Detect which cell encompasses the target text, then output its (X, Y) center coordinate. 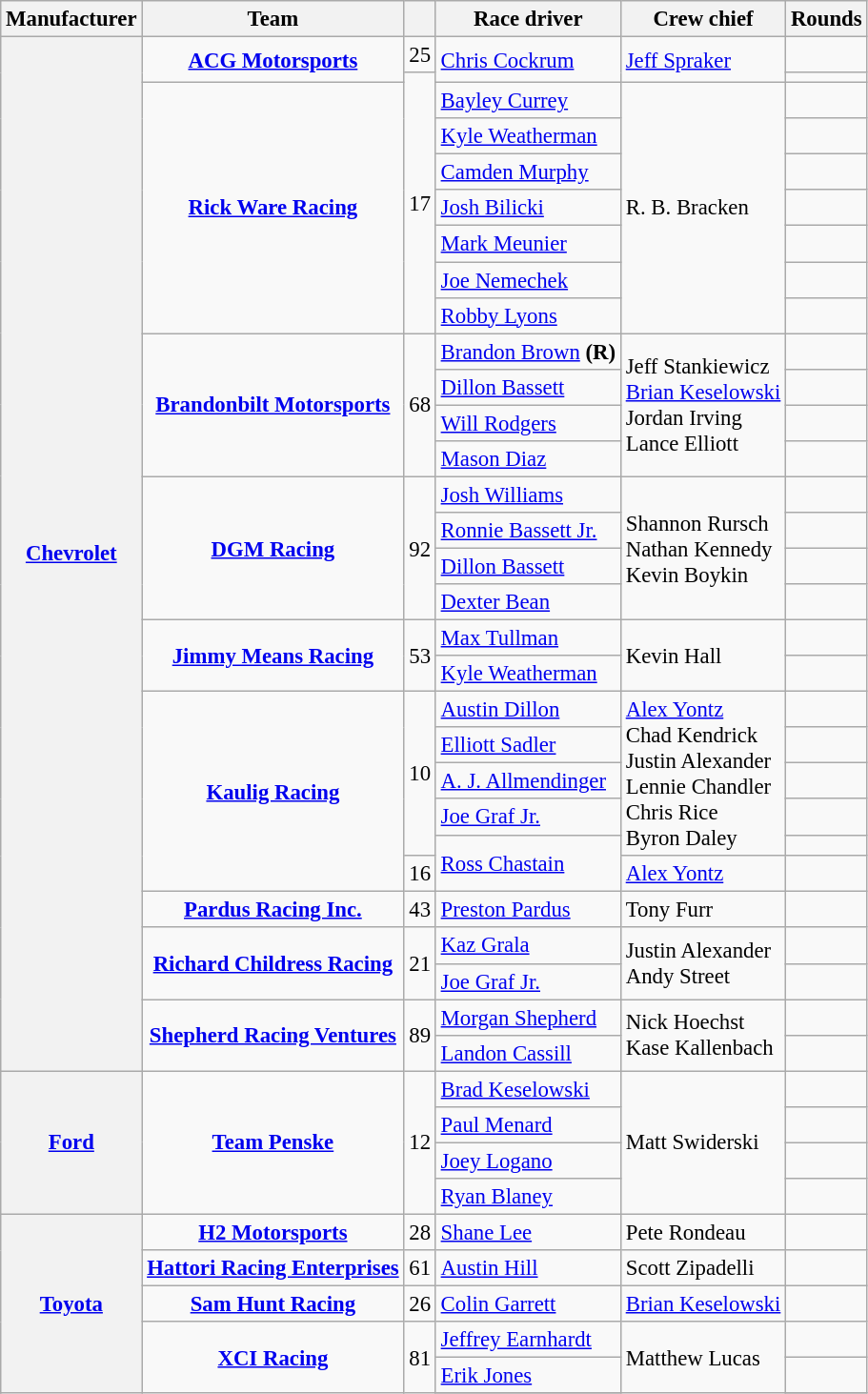
61 (419, 1268)
Matt Swiderski (703, 1142)
Manufacturer (71, 19)
Scott Zipadelli (703, 1268)
DGM Racing (273, 548)
Jimmy Means Racing (273, 656)
Elliott Sadler (528, 745)
26 (419, 1304)
Joe Nemechek (528, 280)
Kaulig Racing (273, 792)
R. B. Bracken (703, 208)
Shane Lee (528, 1232)
Tony Furr (703, 910)
Camden Murphy (528, 172)
Colin Garrett (528, 1304)
Kevin Hall (703, 656)
12 (419, 1142)
Matthew Lucas (703, 1357)
A. J. Allmendinger (528, 781)
68 (419, 405)
Ford (71, 1142)
Erik Jones (528, 1376)
16 (419, 874)
H2 Motorsports (273, 1232)
Richard Childress Racing (273, 964)
10 (419, 774)
Shepherd Racing Ventures (273, 1035)
Shannon Rursch Nathan Kennedy Kevin Boykin (703, 548)
Robby Lyons (528, 315)
Jeffrey Earnhardt (528, 1340)
Max Tullman (528, 638)
92 (419, 548)
Will Rodgers (528, 423)
Jeff Spraker (703, 60)
Pardus Racing Inc. (273, 910)
Jeff Stankiewicz Brian Keselowski Jordan Irving Lance Elliott (703, 405)
Sam Hunt Racing (273, 1304)
89 (419, 1035)
Landon Cassill (528, 1053)
28 (419, 1232)
Kaz Grala (528, 946)
Josh Williams (528, 495)
Ryan Blaney (528, 1197)
ACG Motorsports (273, 60)
Brandon Brown (R) (528, 352)
XCI Racing (273, 1357)
Nick Hoechst Kase Kallenbach (703, 1035)
Mason Diaz (528, 459)
Rick Ware Racing (273, 208)
17 (419, 203)
Hattori Racing Enterprises (273, 1268)
43 (419, 910)
Morgan Shepherd (528, 1018)
Ross Chastain (528, 863)
Bayley Currey (528, 101)
Preston Pardus (528, 910)
Alex Yontz (703, 874)
Team (273, 19)
Crew chief (703, 19)
Paul Menard (528, 1125)
81 (419, 1357)
Pete Rondeau (703, 1232)
Chevrolet (71, 555)
Justin Alexander Andy Street (703, 964)
Brian Keselowski (703, 1304)
Alex Yontz Chad Kendrick Justin Alexander Lennie Chandler Chris Rice Byron Daley (703, 774)
Brandonbilt Motorsports (273, 405)
Brad Keselowski (528, 1089)
53 (419, 656)
21 (419, 964)
Team Penske (273, 1142)
Dexter Bean (528, 602)
25 (419, 55)
Toyota (71, 1303)
Ronnie Bassett Jr. (528, 531)
Race driver (528, 19)
Mark Meunier (528, 244)
Austin Hill (528, 1268)
Chris Cockrum (528, 60)
Josh Bilicki (528, 209)
Rounds (827, 19)
Joey Logano (528, 1161)
Austin Dillon (528, 710)
